Capture the cell that displays the provided text and extract its (X, Y) central coordinate. 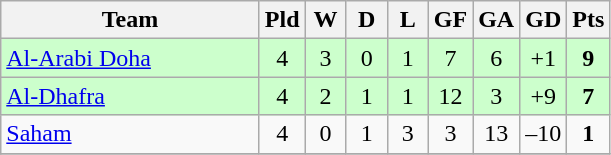
D (366, 20)
13 (496, 134)
Al-Arabi Doha (130, 58)
GD (544, 20)
2 (326, 96)
–10 (544, 134)
Team (130, 20)
6 (496, 58)
W (326, 20)
Saham (130, 134)
GF (450, 20)
+9 (544, 96)
12 (450, 96)
L (408, 20)
GA (496, 20)
Al-Dhafra (130, 96)
+1 (544, 58)
Pts (588, 20)
9 (588, 58)
Pld (282, 20)
